From the cell containing the given text, extract its center point as (x, y) coordinate. 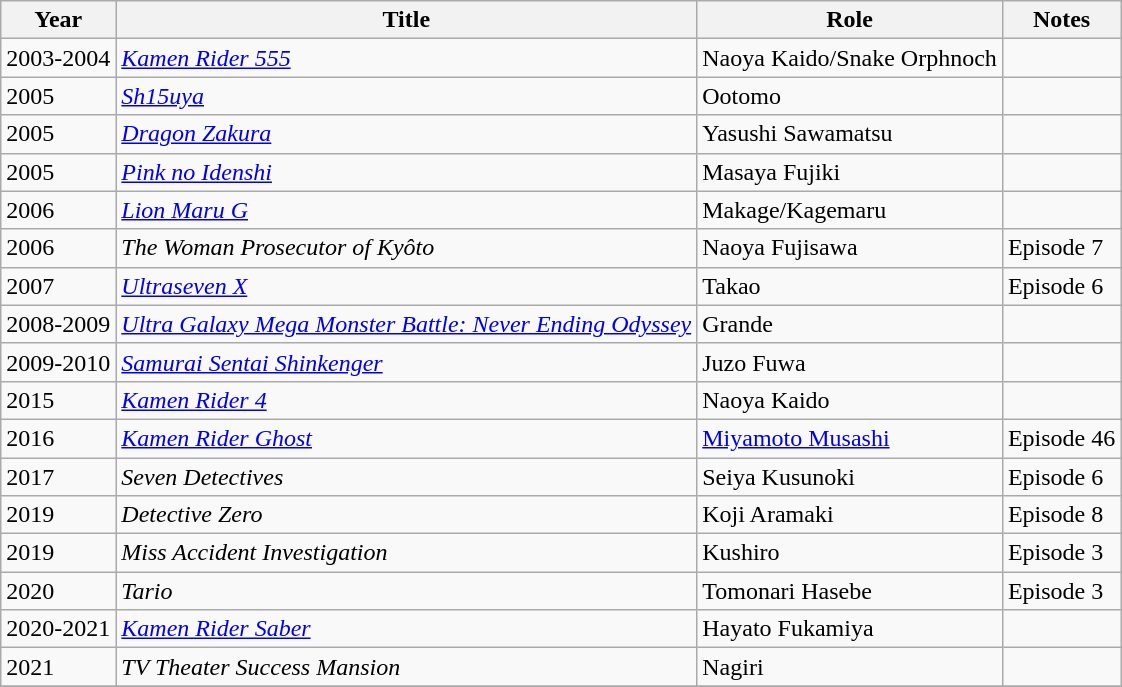
Seven Detectives (406, 477)
2020-2021 (58, 629)
Miyamoto Musashi (850, 438)
2015 (58, 400)
Juzo Fuwa (850, 362)
Lion Maru G (406, 210)
Miss Accident Investigation (406, 553)
2009-2010 (58, 362)
Dragon Zakura (406, 134)
Sh15uya (406, 96)
Title (406, 20)
Ultra Galaxy Mega Monster Battle: Never Ending Odyssey (406, 324)
Naoya Kaido/Snake Orphnoch (850, 58)
Seiya Kusunoki (850, 477)
2016 (58, 438)
Kushiro (850, 553)
Episode 7 (1061, 248)
Naoya Kaido (850, 400)
Detective Zero (406, 515)
2017 (58, 477)
2021 (58, 667)
Naoya Fujisawa (850, 248)
Tomonari Hasebe (850, 591)
Kamen Rider Ghost (406, 438)
The Woman Prosecutor of Kyôto (406, 248)
Kamen Rider 555 (406, 58)
Ootomo (850, 96)
Grande (850, 324)
Notes (1061, 20)
2008-2009 (58, 324)
Year (58, 20)
Pink no Idenshi (406, 172)
Hayato Fukamiya (850, 629)
Role (850, 20)
Masaya Fujiki (850, 172)
Takao (850, 286)
Kamen Rider Saber (406, 629)
Koji Aramaki (850, 515)
Episode 46 (1061, 438)
2003-2004 (58, 58)
TV Theater Success Mansion (406, 667)
Ultraseven X (406, 286)
Yasushi Sawamatsu (850, 134)
Episode 8 (1061, 515)
2007 (58, 286)
Makage/Kagemaru (850, 210)
Nagiri (850, 667)
Kamen Rider 4 (406, 400)
Tario (406, 591)
2020 (58, 591)
Samurai Sentai Shinkenger (406, 362)
